Extract the [x, y] coordinate from the center of the cell holding the provided text.  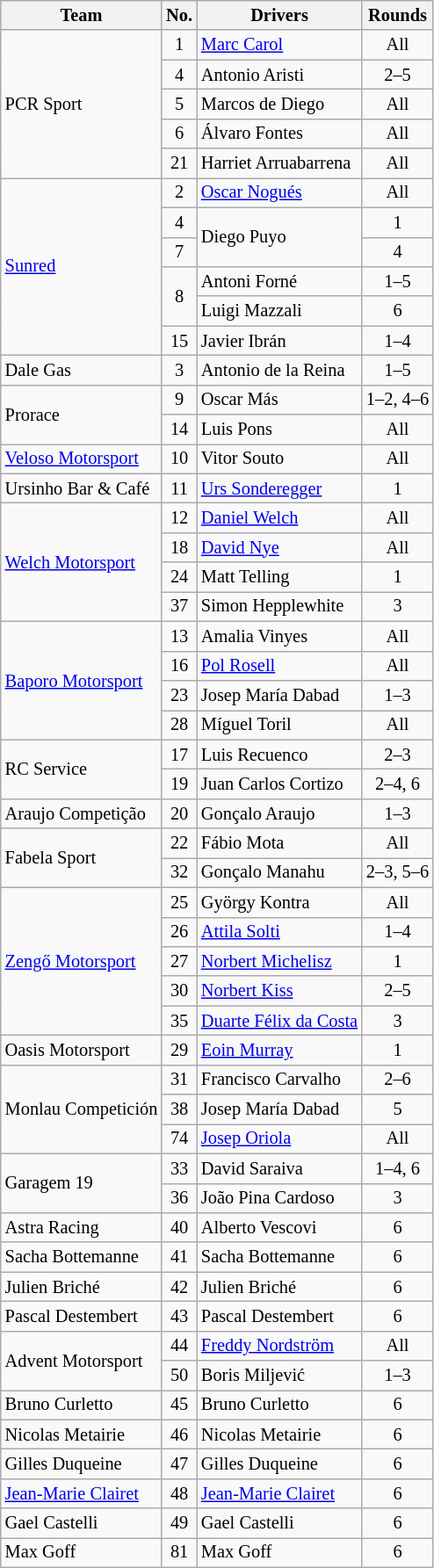
43 [179, 1316]
15 [179, 341]
Oscar Más [279, 400]
46 [179, 1434]
Marc Carol [279, 45]
Gonçalo Araujo [279, 813]
Oasis Motorsport [82, 1050]
11 [179, 488]
Zengő Motorsport [82, 961]
8 [179, 295]
40 [179, 1227]
Simon Hepplewhite [279, 606]
35 [179, 1021]
45 [179, 1405]
44 [179, 1346]
No. [179, 15]
28 [179, 725]
David Saraiva [279, 1168]
David Nye [279, 547]
2 [179, 192]
Alberto Vescovi [279, 1227]
Sunred [82, 266]
32 [179, 872]
1–4, 6 [397, 1168]
Antoni Forné [279, 281]
Josep Oriola [279, 1138]
2–4, 6 [397, 784]
Rounds [397, 15]
2–3 [397, 755]
Norbert Michelisz [279, 961]
Fabela Sport [82, 857]
30 [179, 991]
74 [179, 1138]
Marcos de Diego [279, 104]
Míguel Toril [279, 725]
20 [179, 813]
Freddy Nordström [279, 1346]
36 [179, 1198]
81 [179, 1552]
Antonio Aristi [279, 75]
Boris Miljević [279, 1376]
Duarte Félix da Costa [279, 1021]
Welch Motorsport [82, 562]
Oscar Nogués [279, 192]
Team [82, 15]
21 [179, 163]
Luis Pons [279, 430]
9 [179, 400]
György Kontra [279, 902]
49 [179, 1523]
Eoin Murray [279, 1050]
2–3, 5–6 [397, 872]
1–2, 4–6 [397, 400]
12 [179, 517]
Pol Rosell [279, 666]
Baporo Motorsport [82, 680]
10 [179, 459]
Harriet Arruabarrena [279, 163]
Dale Gas [82, 370]
Álvaro Fontes [279, 134]
Antonio de la Reina [279, 370]
Javier Ibrán [279, 341]
29 [179, 1050]
Daniel Welch [279, 517]
Gonçalo Manahu [279, 872]
27 [179, 961]
50 [179, 1376]
19 [179, 784]
42 [179, 1287]
Luigi Mazzali [279, 311]
Amalia Vinyes [279, 636]
41 [179, 1257]
37 [179, 606]
Luis Recuenco [279, 755]
Astra Racing [82, 1227]
Veloso Motorsport [82, 459]
Urs Sonderegger [279, 488]
18 [179, 547]
13 [179, 636]
16 [179, 666]
Vitor Souto [279, 459]
33 [179, 1168]
14 [179, 430]
Monlau Competición [82, 1109]
Fábio Mota [279, 843]
31 [179, 1080]
25 [179, 902]
47 [179, 1464]
22 [179, 843]
PCR Sport [82, 104]
Matt Telling [279, 577]
38 [179, 1109]
Drivers [279, 15]
Diego Puyo [279, 237]
Attila Solti [279, 932]
Garagem 19 [82, 1182]
Juan Carlos Cortizo [279, 784]
7 [179, 252]
Prorace [82, 415]
23 [179, 695]
João Pina Cardoso [279, 1198]
2–6 [397, 1080]
26 [179, 932]
24 [179, 577]
Ursinho Bar & Café [82, 488]
RC Service [82, 770]
Francisco Carvalho [279, 1080]
Advent Motorsport [82, 1360]
48 [179, 1493]
Araujo Competição [82, 813]
Norbert Kiss [279, 991]
17 [179, 755]
